Pinpoint the cell where the given text exists, returning its (x, y) midpoint coordinate. 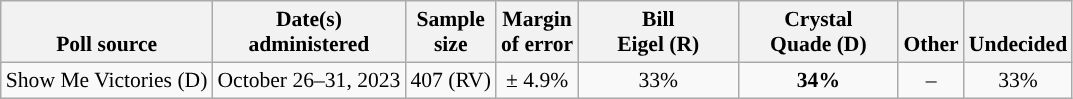
BillEigel (R) (658, 32)
Samplesize (450, 32)
Poll source (107, 32)
Date(s)administered (308, 32)
± 4.9% (537, 80)
October 26–31, 2023 (308, 80)
Undecided (1018, 32)
CrystalQuade (D) (818, 32)
34% (818, 80)
Other (930, 32)
– (930, 80)
Marginof error (537, 32)
Show Me Victories (D) (107, 80)
407 (RV) (450, 80)
